Capture the cell that displays the provided text and extract its [x, y] central coordinate. 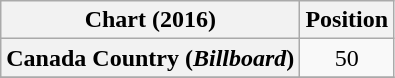
Chart (2016) [150, 20]
Position [347, 20]
50 [347, 58]
Canada Country (Billboard) [150, 58]
